Find where the given text appears and provide that cell's center as [x, y] coordinate. 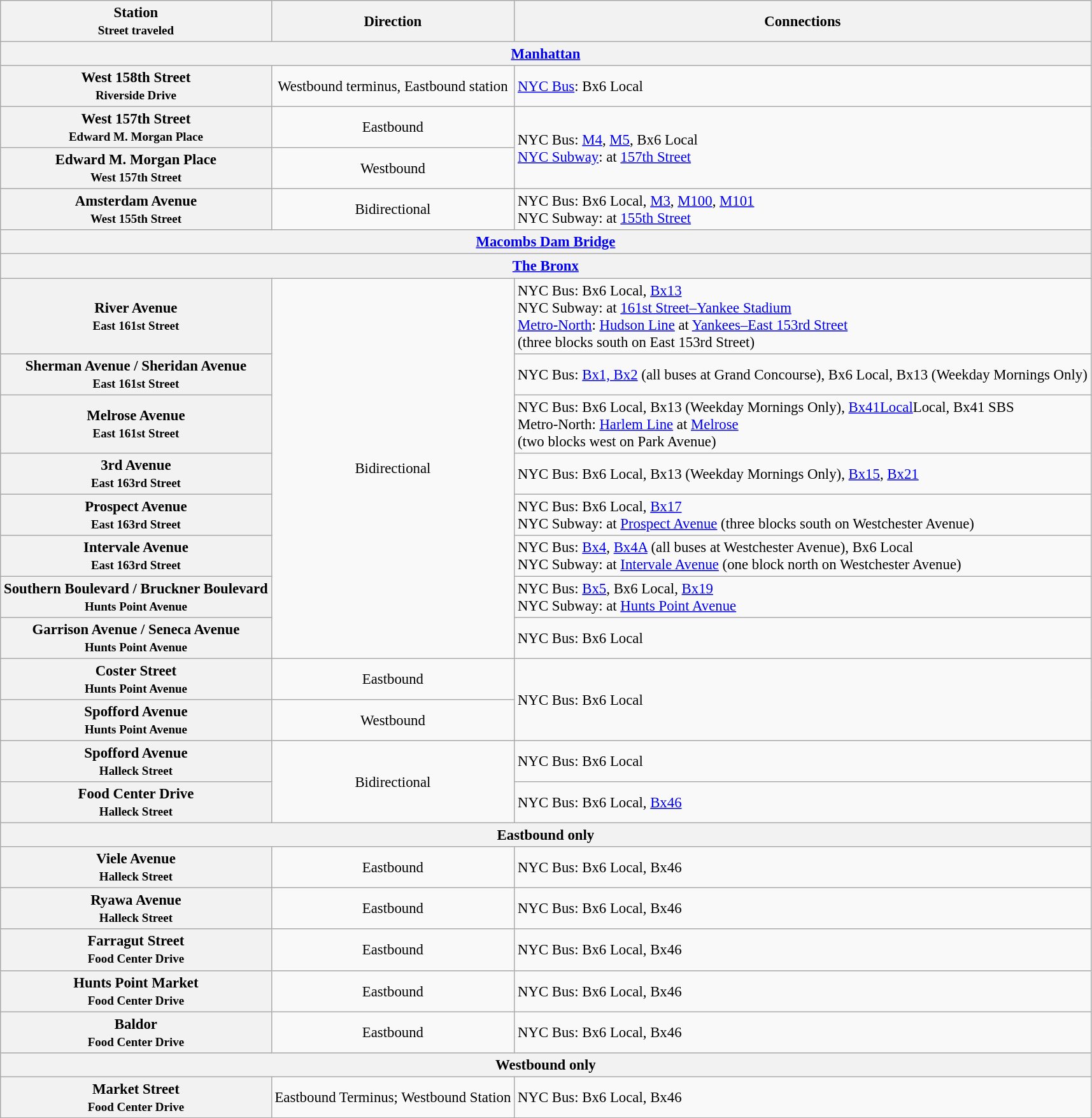
Food Center DriveHalleck Street [136, 802]
3rd AvenueEast 163rd Street [136, 474]
NYC Bus: Bx6 Local, Bx13 (Weekday Mornings Only), Bx41LocalLocal, Bx41 SBSMetro-North: Harlem Line at Melrose(two blocks west on Park Avenue) [802, 424]
Eastbound Terminus; Westbound Station [393, 1098]
Melrose AvenueEast 161st Street [136, 424]
Direction [393, 22]
River AvenueEast 161st Street [136, 316]
NYC Bus: Bx6 Local, M3, M100, M101NYC Subway: at 155th Street [802, 210]
Southern Boulevard / Bruckner BoulevardHunts Point Avenue [136, 597]
Edward M. Morgan PlaceWest 157th Street [136, 168]
Westbound only [546, 1065]
West 158th StreetRiverside Drive [136, 87]
West 157th StreetEdward M. Morgan Place [136, 127]
Hunts Point MarketFood Center Drive [136, 991]
BaldorFood Center Drive [136, 1033]
NYC Bus: M4, M5, Bx6 LocalNYC Subway: at 157th Street [802, 148]
NYC Bus: Bx5, Bx6 Local, Bx19NYC Subway: at Hunts Point Avenue [802, 597]
Manhattan [546, 54]
Intervale AvenueEast 163rd Street [136, 556]
Macombs Dam Bridge [546, 243]
Ryawa AvenueHalleck Street [136, 909]
Connections [802, 22]
Market StreetFood Center Drive [136, 1098]
NYC Bus: Bx6 Local, Bx17NYC Subway: at Prospect Avenue (three blocks south on Westchester Avenue) [802, 514]
Prospect AvenueEast 163rd Street [136, 514]
Westbound terminus, Eastbound station [393, 87]
Eastbound only [546, 835]
Viele AvenueHalleck Street [136, 867]
Spofford AvenueHunts Point Avenue [136, 721]
Farragut StreetFood Center Drive [136, 950]
NYC Bus: Bx6 Local, Bx13 (Weekday Mornings Only), Bx15, Bx21 [802, 474]
Amsterdam AvenueWest 155th Street [136, 210]
Spofford AvenueHalleck Street [136, 761]
Garrison Avenue / Seneca AvenueHunts Point Avenue [136, 638]
The Bronx [546, 266]
StationStreet traveled [136, 22]
Coster StreetHunts Point Avenue [136, 679]
NYC Bus: Bx1, Bx2 (all buses at Grand Concourse), Bx6 Local, Bx13 (Weekday Mornings Only) [802, 374]
Sherman Avenue / Sheridan AvenueEast 161st Street [136, 374]
NYC Bus: Bx4, Bx4A (all buses at Westchester Avenue), Bx6 LocalNYC Subway: at Intervale Avenue (one block north on Westchester Avenue) [802, 556]
